Provide the (x, y) coordinate of the cell's center where the given text is located.  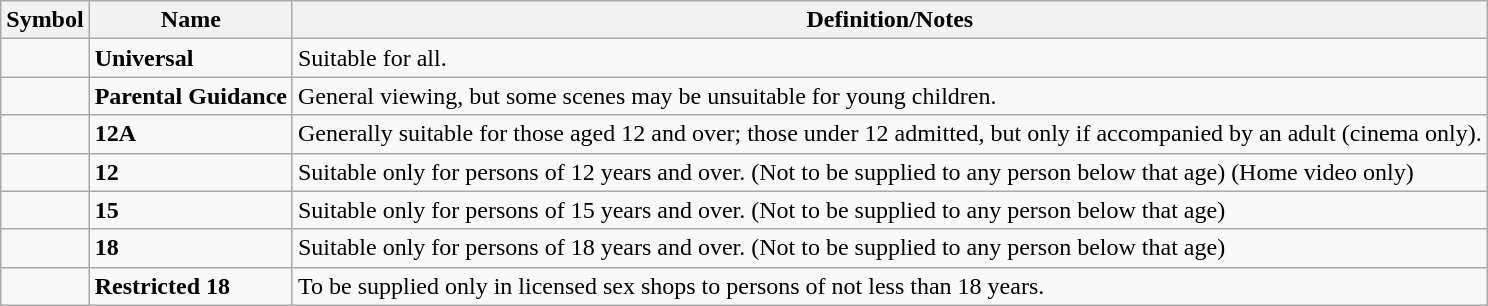
Suitable for all. (890, 58)
Generally suitable for those aged 12 and over; those under 12 admitted, but only if accompanied by an adult (cinema only). (890, 134)
Definition/Notes (890, 20)
Symbol (45, 20)
Suitable only for persons of 15 years and over. (Not to be supplied to any person below that age) (890, 210)
18 (190, 248)
Universal (190, 58)
Restricted 18 (190, 286)
Suitable only for persons of 18 years and over. (Not to be supplied to any person below that age) (890, 248)
General viewing, but some scenes may be unsuitable for young children. (890, 96)
Suitable only for persons of 12 years and over. (Not to be supplied to any person below that age) (Home video only) (890, 172)
To be supplied only in licensed sex shops to persons of not less than 18 years. (890, 286)
Name (190, 20)
Parental Guidance (190, 96)
12 (190, 172)
12A (190, 134)
15 (190, 210)
